Capture the cell that displays the provided text and extract its (x, y) central coordinate. 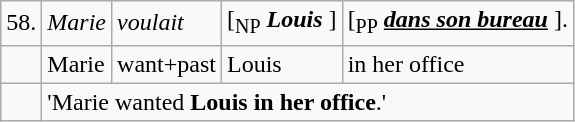
[NP Louis ] (282, 23)
voulait (167, 23)
in her office (458, 64)
want+past (167, 64)
[PP dans son bureau ]. (458, 23)
58. (22, 23)
'Marie wanted Louis in her office.' (308, 102)
Louis (282, 64)
